Locate the cell with the specified text and output its [x, y] center coordinate. 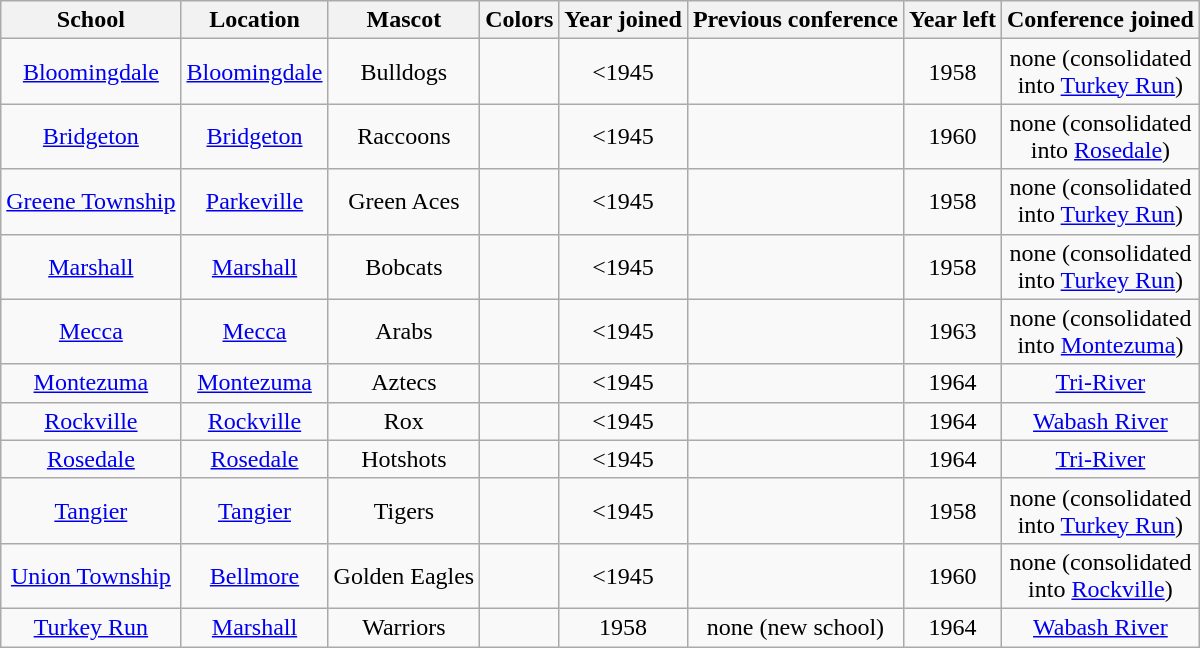
Bellmore [254, 576]
Year joined [624, 20]
Mascot [404, 20]
Colors [520, 20]
Arabs [404, 332]
School [91, 20]
Tigers [404, 510]
Hotshots [404, 459]
Bobcats [404, 266]
Union Township [91, 576]
Golden Eagles [404, 576]
Warriors [404, 627]
Greene Township [91, 202]
Bulldogs [404, 72]
Aztecs [404, 383]
Green Aces [404, 202]
none (consolidatedinto Rosedale) [1100, 136]
none (consolidatedinto Rockville) [1100, 576]
Year left [953, 20]
Turkey Run [91, 627]
Location [254, 20]
Conference joined [1100, 20]
1963 [953, 332]
Previous conference [795, 20]
Parkeville [254, 202]
Raccoons [404, 136]
Rox [404, 421]
none (new school) [795, 627]
none (consolidatedinto Montezuma) [1100, 332]
